Return the [x, y] coordinate for the center point of the cell that contains the specified text.  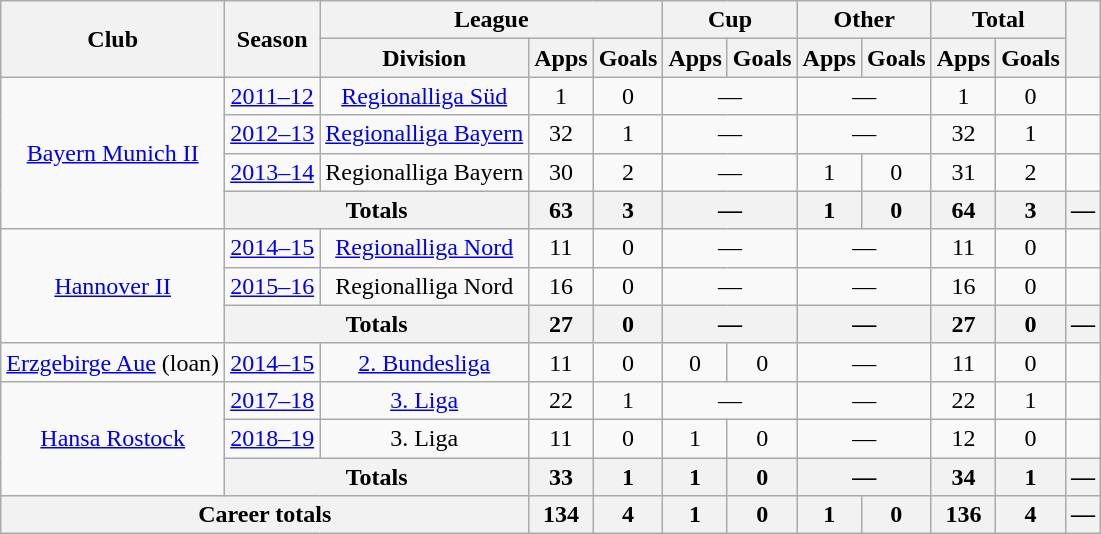
Cup [730, 20]
Division [424, 58]
64 [963, 210]
2015–16 [272, 286]
Hannover II [113, 286]
63 [561, 210]
Erzgebirge Aue (loan) [113, 362]
2018–19 [272, 438]
2013–14 [272, 172]
League [492, 20]
30 [561, 172]
33 [561, 477]
2017–18 [272, 400]
Club [113, 39]
2. Bundesliga [424, 362]
Regionalliga Süd [424, 96]
136 [963, 515]
Season [272, 39]
Career totals [265, 515]
Hansa Rostock [113, 438]
2011–12 [272, 96]
Bayern Munich II [113, 153]
31 [963, 172]
2012–13 [272, 134]
34 [963, 477]
134 [561, 515]
Other [864, 20]
12 [963, 438]
Total [998, 20]
